From the cell containing the given text, extract its center point as (x, y) coordinate. 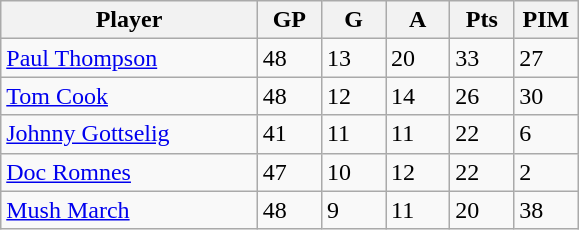
Tom Cook (130, 96)
41 (289, 134)
13 (353, 58)
Player (130, 20)
PIM (546, 20)
14 (418, 96)
47 (289, 172)
Pts (482, 20)
27 (546, 58)
Paul Thompson (130, 58)
Johnny Gottselig (130, 134)
30 (546, 96)
G (353, 20)
38 (546, 210)
A (418, 20)
26 (482, 96)
Doc Romnes (130, 172)
GP (289, 20)
Mush March (130, 210)
9 (353, 210)
10 (353, 172)
33 (482, 58)
6 (546, 134)
2 (546, 172)
